Capture the cell that displays the provided text and extract its [x, y] central coordinate. 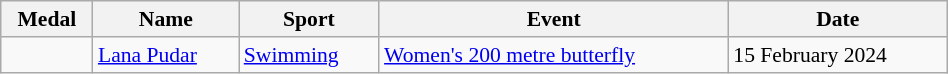
Medal [47, 19]
Swimming [309, 55]
Date [838, 19]
Sport [309, 19]
Women's 200 metre butterfly [554, 55]
Name [166, 19]
15 February 2024 [838, 55]
Event [554, 19]
Lana Pudar [166, 55]
